Return [X, Y] of the center of cell containing provided text 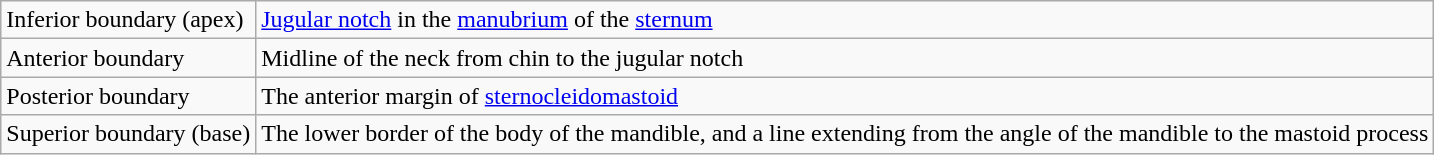
Superior boundary (base) [128, 134]
Posterior boundary [128, 96]
Jugular notch in the manubrium of the sternum [845, 20]
The anterior margin of sternocleidomastoid [845, 96]
Midline of the neck from chin to the jugular notch [845, 58]
The lower border of the body of the mandible, and a line extending from the angle of the mandible to the mastoid process [845, 134]
Inferior boundary (apex) [128, 20]
Anterior boundary [128, 58]
